Determine the [x, y] coordinate at the center of the cell enclosing the given text.  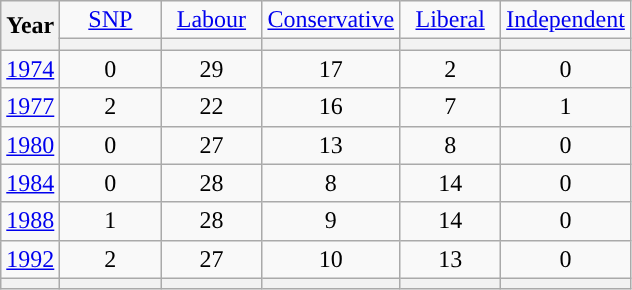
9 [331, 221]
Independent [566, 20]
1984 [30, 183]
1980 [30, 145]
17 [331, 69]
16 [331, 107]
1992 [30, 259]
SNP [110, 20]
1977 [30, 107]
7 [450, 107]
10 [331, 259]
Liberal [450, 20]
Conservative [331, 20]
22 [212, 107]
Year [30, 26]
29 [212, 69]
1974 [30, 69]
1988 [30, 221]
Labour [212, 20]
